From the cell containing the given text, extract its center point as (X, Y) coordinate. 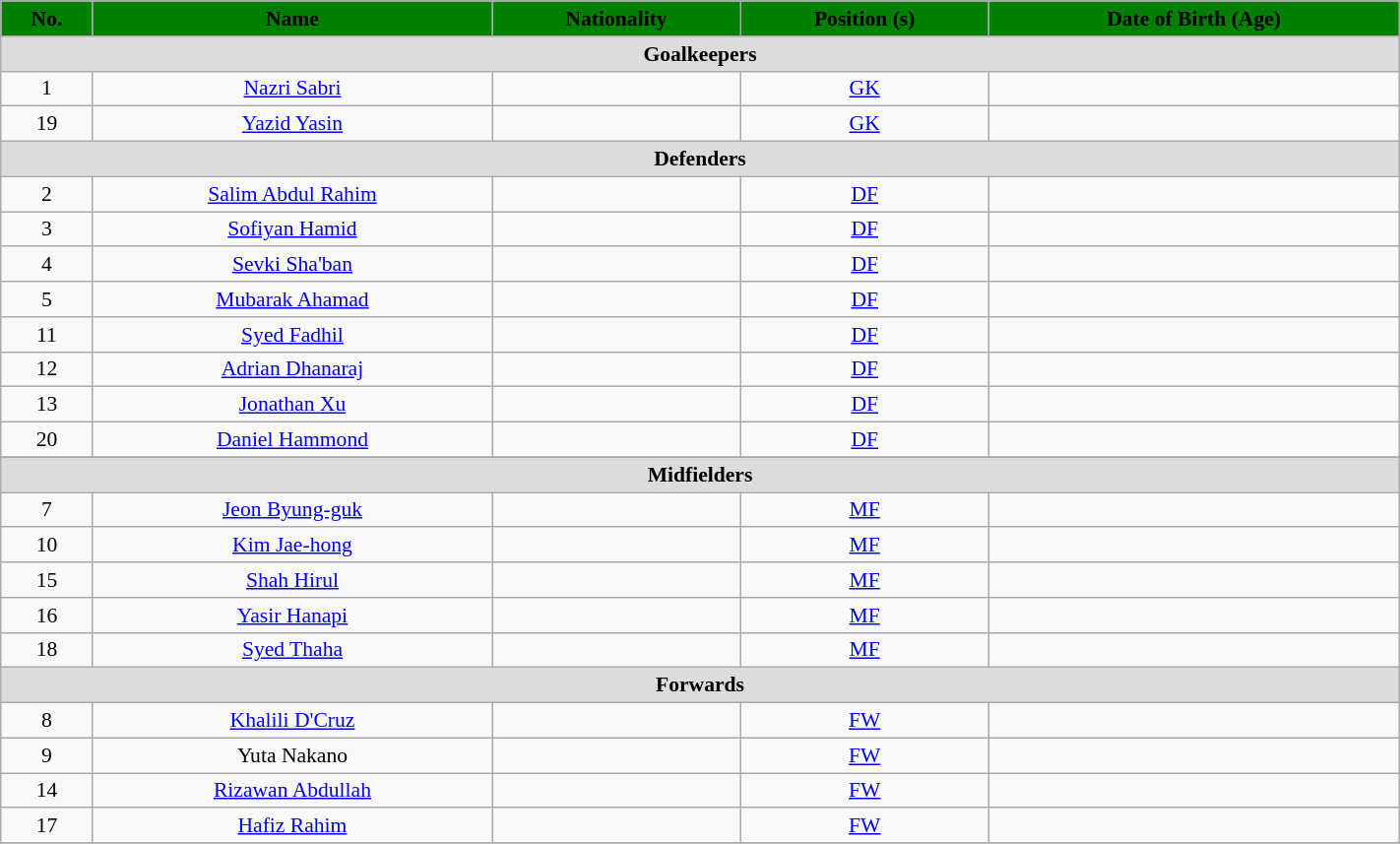
18 (47, 650)
Yasir Hanapi (291, 616)
17 (47, 826)
Kim Jae-hong (291, 546)
Rizawan Abdullah (291, 791)
Date of Birth (Age) (1193, 19)
11 (47, 335)
Khalili D'Cruz (291, 721)
Jonathan Xu (291, 405)
Syed Thaha (291, 650)
7 (47, 510)
Position (s) (864, 19)
4 (47, 265)
Syed Fadhil (291, 335)
Goalkeepers (700, 54)
19 (47, 124)
Mubarak Ahamad (291, 299)
Forwards (700, 685)
Midfielders (700, 475)
8 (47, 721)
Nationality (616, 19)
5 (47, 299)
Nazri Sabri (291, 89)
20 (47, 440)
Yuta Nakano (291, 755)
14 (47, 791)
12 (47, 369)
15 (47, 580)
3 (47, 229)
16 (47, 616)
10 (47, 546)
Hafiz Rahim (291, 826)
Shah Hirul (291, 580)
13 (47, 405)
Adrian Dhanaraj (291, 369)
2 (47, 194)
Yazid Yasin (291, 124)
Sevki Sha'ban (291, 265)
Defenders (700, 160)
Sofiyan Hamid (291, 229)
Daniel Hammond (291, 440)
No. (47, 19)
Name (291, 19)
Salim Abdul Rahim (291, 194)
9 (47, 755)
1 (47, 89)
Jeon Byung-guk (291, 510)
